Capture the cell that displays the provided text and extract its [x, y] central coordinate. 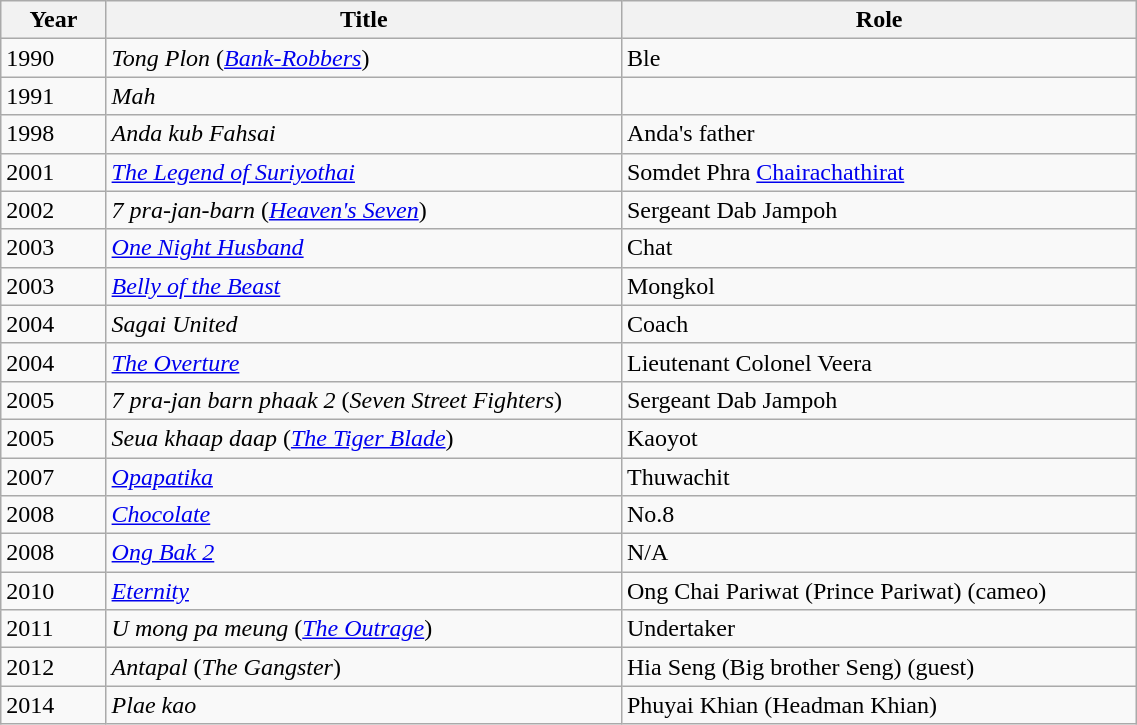
2012 [54, 667]
2014 [54, 705]
Ong Chai Pariwat (Prince Pariwat) (cameo) [878, 591]
No.8 [878, 515]
Kaoyot [878, 438]
2010 [54, 591]
N/A [878, 553]
Opapatika [364, 477]
Thuwachit [878, 477]
Title [364, 20]
One Night Husband [364, 248]
Hia Seng (Big brother Seng) (guest) [878, 667]
Chocolate [364, 515]
Mongkol [878, 286]
2002 [54, 210]
Eternity [364, 591]
Seua khaap daap (The Tiger Blade) [364, 438]
Mah [364, 96]
Anda kub Fahsai [364, 134]
Anda's father [878, 134]
The Overture [364, 362]
Somdet Phra Chairachathirat [878, 172]
Year [54, 20]
2011 [54, 629]
1998 [54, 134]
Undertaker [878, 629]
Sagai United [364, 324]
Lieutenant Colonel Veera [878, 362]
The Legend of Suriyothai [364, 172]
2007 [54, 477]
Antapal (The Gangster) [364, 667]
7 pra-jan barn phaak 2 (Seven Street Fighters) [364, 400]
1991 [54, 96]
2001 [54, 172]
Plae kao [364, 705]
Belly of the Beast [364, 286]
Chat [878, 248]
1990 [54, 58]
Phuyai Khian (Headman Khian) [878, 705]
Coach [878, 324]
7 pra-jan-barn (Heaven's Seven) [364, 210]
Ong Bak 2 [364, 553]
Tong Plon (Bank-Robbers) [364, 58]
Role [878, 20]
U mong pa meung (The Outrage) [364, 629]
Ble [878, 58]
